Search for the cell housing the specified text and yield its (x, y) center coordinate. 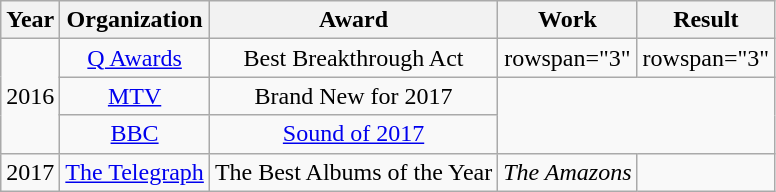
Award (353, 20)
The Telegraph (135, 172)
BBC (135, 134)
Organization (135, 20)
Q Awards (135, 58)
Result (706, 20)
Work (568, 20)
MTV (135, 96)
The Amazons (568, 172)
Year (30, 20)
2017 (30, 172)
The Best Albums of the Year (353, 172)
Best Breakthrough Act (353, 58)
2016 (30, 96)
Brand New for 2017 (353, 96)
Sound of 2017 (353, 134)
